Pinpoint the cell where the given text exists, returning its (X, Y) midpoint coordinate. 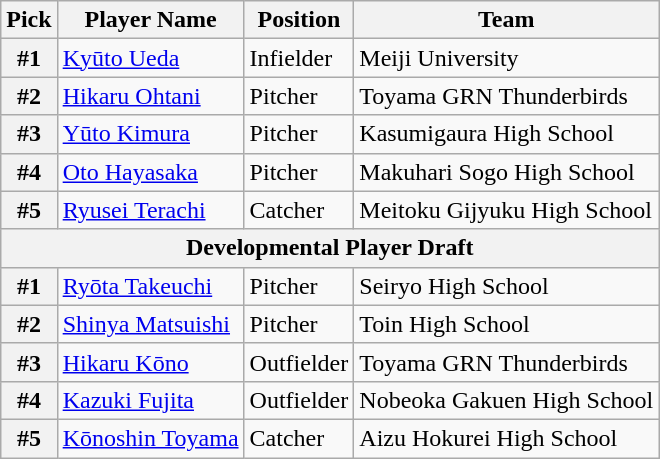
Makuhari Sogo High School (506, 172)
Kasumigaura High School (506, 134)
Meiji University (506, 58)
Position (299, 20)
Team (506, 20)
Pick (29, 20)
Aizu Hokurei High School (506, 438)
Developmental Player Draft (330, 248)
Meitoku Gijyuku High School (506, 210)
Hikaru Kōno (150, 362)
Kōnoshin Toyama (150, 438)
Player Name (150, 20)
Toin High School (506, 324)
Shinya Matsuishi (150, 324)
Infielder (299, 58)
Ryusei Terachi (150, 210)
Seiryo High School (506, 286)
Oto Hayasaka (150, 172)
Nobeoka Gakuen High School (506, 400)
Kazuki Fujita (150, 400)
Kyūto Ueda (150, 58)
Yūto Kimura (150, 134)
Ryōta Takeuchi (150, 286)
Hikaru Ohtani (150, 96)
